Find where the given text appears and provide that cell's center as [x, y] coordinate. 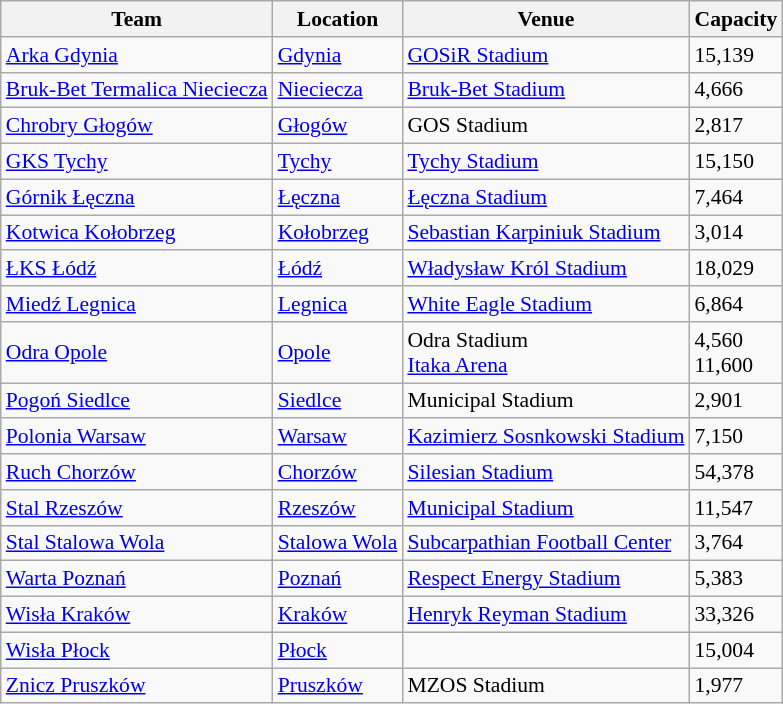
Legnica [338, 304]
15,150 [736, 162]
Silesian Stadium [546, 472]
7,150 [736, 437]
Tychy Stadium [546, 162]
Chorzów [338, 472]
Henryk Reyman Stadium [546, 615]
Bruk-Bet Stadium [546, 90]
3,014 [736, 233]
Ruch Chorzów [137, 472]
Poznań [338, 579]
2,901 [736, 401]
7,464 [736, 197]
Location [338, 19]
15,004 [736, 650]
Władysław Król Stadium [546, 269]
Głogów [338, 126]
Subcarpathian Football Center [546, 543]
Kazimierz Sosnkowski Stadium [546, 437]
1,977 [736, 686]
4,56011,600 [736, 352]
Bruk-Bet Termalica Nieciecza [137, 90]
Wisła Płock [137, 650]
GKS Tychy [137, 162]
MZOS Stadium [546, 686]
Warta Poznań [137, 579]
Kołobrzeg [338, 233]
Łęczna [338, 197]
Odra StadiumItaka Arena [546, 352]
18,029 [736, 269]
Górnik Łęczna [137, 197]
Venue [546, 19]
11,547 [736, 508]
Kotwica Kołobrzeg [137, 233]
Pruszków [338, 686]
Warsaw [338, 437]
Siedlce [338, 401]
Płock [338, 650]
3,764 [736, 543]
Sebastian Karpiniuk Stadium [546, 233]
Rzeszów [338, 508]
Stal Rzeszów [137, 508]
Stal Stalowa Wola [137, 543]
ŁKS Łódź [137, 269]
Opole [338, 352]
Capacity [736, 19]
Znicz Pruszków [137, 686]
Polonia Warsaw [137, 437]
Kraków [338, 615]
Wisła Kraków [137, 615]
Arka Gdynia [137, 55]
Gdynia [338, 55]
Odra Opole [137, 352]
15,139 [736, 55]
4,666 [736, 90]
33,326 [736, 615]
5,383 [736, 579]
Łódź [338, 269]
Team [137, 19]
GOSiR Stadium [546, 55]
Respect Energy Stadium [546, 579]
Pogoń Siedlce [137, 401]
Tychy [338, 162]
Nieciecza [338, 90]
Stalowa Wola [338, 543]
54,378 [736, 472]
2,817 [736, 126]
Łęczna Stadium [546, 197]
GOS Stadium [546, 126]
Chrobry Głogów [137, 126]
Miedź Legnica [137, 304]
White Eagle Stadium [546, 304]
6,864 [736, 304]
